For the text-containing cell, return its midpoint in [x, y] coordinate format. 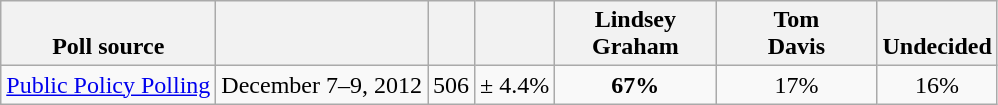
67% [636, 85]
Undecided [937, 34]
± 4.4% [515, 85]
LindseyGraham [636, 34]
Poll source [108, 34]
December 7–9, 2012 [322, 85]
16% [937, 85]
TomDavis [796, 34]
506 [452, 85]
17% [796, 85]
Public Policy Polling [108, 85]
